Output the [X, Y] coordinate of the center of the cell containing the given text.  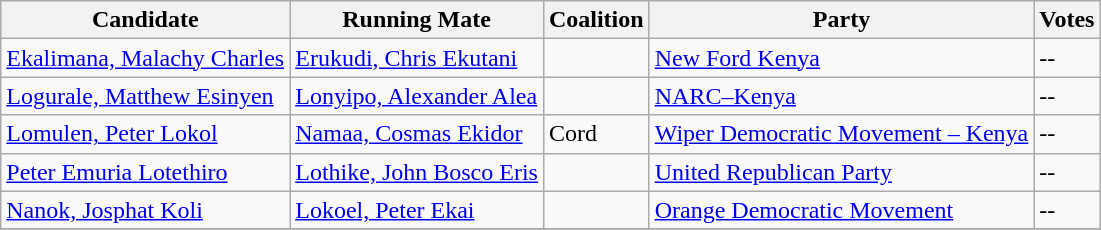
Lothike, John Bosco Eris [417, 172]
Peter Emuria Lotethiro [146, 172]
Lokoel, Peter Ekai [417, 210]
Coalition [596, 20]
Logurale, Matthew Esinyen [146, 96]
Lomulen, Peter Lokol [146, 134]
Votes [1067, 20]
Orange Democratic Movement [842, 210]
New Ford Kenya [842, 58]
Cord [596, 134]
Erukudi, Chris Ekutani [417, 58]
Nanok, Josphat Koli [146, 210]
Party [842, 20]
Candidate [146, 20]
United Republican Party [842, 172]
Lonyipo, Alexander Alea [417, 96]
NARC–Kenya [842, 96]
Namaa, Cosmas Ekidor [417, 134]
Wiper Democratic Movement – Kenya [842, 134]
Running Mate [417, 20]
Ekalimana, Malachy Charles [146, 58]
